Pinpoint the cell where the given text exists, returning its (X, Y) midpoint coordinate. 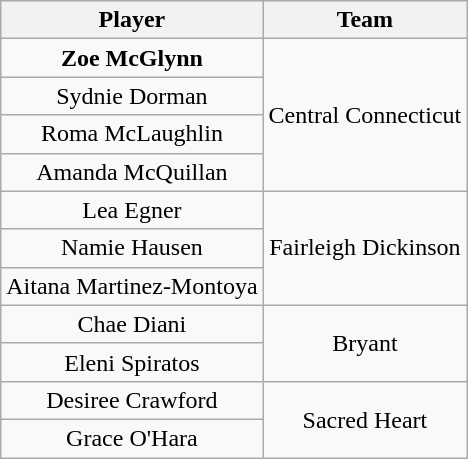
Player (132, 20)
Zoe McGlynn (132, 58)
Central Connecticut (365, 115)
Amanda McQuillan (132, 172)
Bryant (365, 343)
Namie Hausen (132, 248)
Roma McLaughlin (132, 134)
Team (365, 20)
Desiree Crawford (132, 400)
Sacred Heart (365, 419)
Grace O'Hara (132, 438)
Sydnie Dorman (132, 96)
Chae Diani (132, 324)
Fairleigh Dickinson (365, 248)
Eleni Spiratos (132, 362)
Lea Egner (132, 210)
Aitana Martinez-Montoya (132, 286)
